Output the [x, y] coordinate of the center of the cell containing the given text.  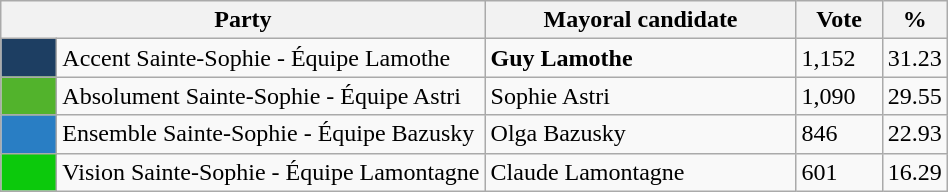
1,090 [839, 96]
Party [243, 20]
Olga Bazusky [640, 134]
29.55 [914, 96]
% [914, 20]
16.29 [914, 172]
601 [839, 172]
Absolument Sainte-Sophie - Équipe Astri [271, 96]
Claude Lamontagne [640, 172]
Mayoral candidate [640, 20]
31.23 [914, 58]
846 [839, 134]
Vision Sainte-Sophie - Équipe Lamontagne [271, 172]
Ensemble Sainte-Sophie - Équipe Bazusky [271, 134]
1,152 [839, 58]
Sophie Astri [640, 96]
Vote [839, 20]
22.93 [914, 134]
Accent Sainte-Sophie - Équipe Lamothe [271, 58]
Guy Lamothe [640, 58]
